Detect which cell encompasses the target text, then output its (x, y) center coordinate. 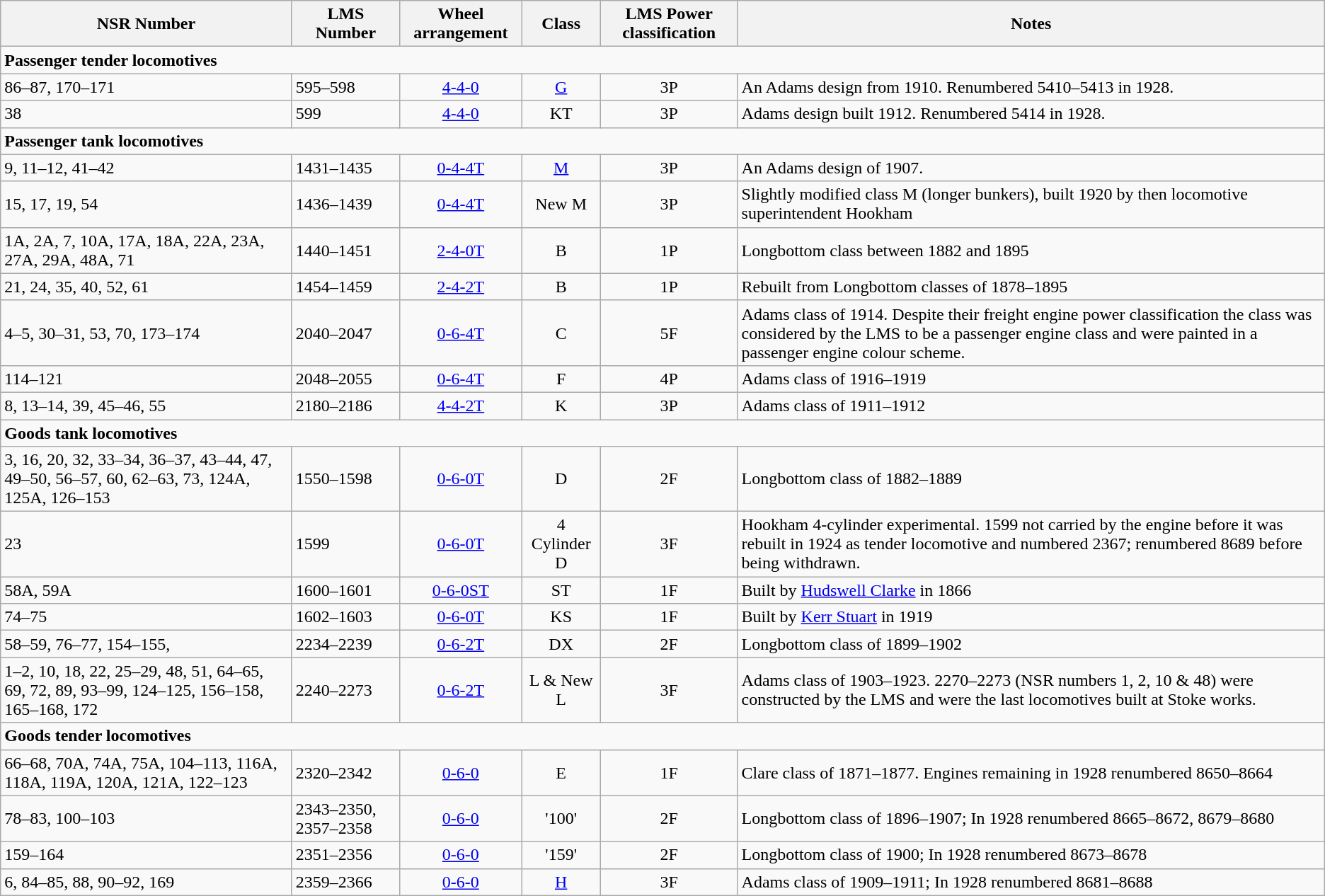
Built by Hudswell Clarke in 1866 (1031, 590)
DX (561, 644)
1–2, 10, 18, 22, 25–29, 48, 51, 64–65, 69, 72, 89, 93–99, 124–125, 156–158, 165–168, 172 (146, 690)
21, 24, 35, 40, 52, 61 (146, 287)
E (561, 773)
Adams class of 1911–1912 (1031, 406)
Longbottom class of 1882–1889 (1031, 479)
38 (146, 114)
1A, 2A, 7, 10A, 17A, 18A, 22A, 23A, 27A, 29A, 48A, 71 (146, 251)
58A, 59A (146, 590)
Adams class of 1909–1911; In 1928 renumbered 8681–8688 (1031, 882)
2180–2186 (345, 406)
159–164 (146, 855)
1431–1435 (345, 168)
Adams class of 1916–1919 (1031, 379)
'159' (561, 855)
LMS Number (345, 24)
G (561, 87)
599 (345, 114)
86–87, 170–171 (146, 87)
Passenger tank locomotives (662, 141)
An Adams design from 1910. Renumbered 5410–5413 in 1928. (1031, 87)
0-6-0ST (461, 590)
KS (561, 617)
Longbottom class between 1882 and 1895 (1031, 251)
595–598 (345, 87)
C (561, 333)
2359–2366 (345, 882)
1440–1451 (345, 251)
New M (561, 204)
8, 13–14, 39, 45–46, 55 (146, 406)
H (561, 882)
4-4-2T (461, 406)
1454–1459 (345, 287)
2351–2356 (345, 855)
Longbottom class of 1900; In 1928 renumbered 8673–8678 (1031, 855)
Clare class of 1871–1877. Engines remaining in 1928 renumbered 8650–8664 (1031, 773)
Notes (1031, 24)
1600–1601 (345, 590)
23 (146, 544)
Rebuilt from Longbottom classes of 1878–1895 (1031, 287)
1550–1598 (345, 479)
2240–2273 (345, 690)
Adams design built 1912. Renumbered 5414 in 1928. (1031, 114)
NSR Number (146, 24)
6, 84–85, 88, 90–92, 169 (146, 882)
Longbottom class of 1899–1902 (1031, 644)
15, 17, 19, 54 (146, 204)
F (561, 379)
2048–2055 (345, 379)
9, 11–12, 41–42 (146, 168)
114–121 (146, 379)
Wheel arrangement (461, 24)
'100' (561, 818)
K (561, 406)
LMS Power classification (669, 24)
ST (561, 590)
KT (561, 114)
2234–2239 (345, 644)
4–5, 30–31, 53, 70, 173–174 (146, 333)
Adams class of 1903–1923. 2270–2273 (NSR numbers 1, 2, 10 & 48) were constructed by the LMS and were the last locomotives built at Stoke works. (1031, 690)
2343–2350, 2357–2358 (345, 818)
M (561, 168)
1436–1439 (345, 204)
D (561, 479)
L & New L (561, 690)
1599 (345, 544)
Passenger tender locomotives (662, 60)
66–68, 70A, 74A, 75A, 104–113, 116A, 118A, 119A, 120A, 121A, 122–123 (146, 773)
2-4-0T (461, 251)
Built by Kerr Stuart in 1919 (1031, 617)
4 Cylinder D (561, 544)
Slightly modified class M (longer bunkers), built 1920 by then locomotive superintendent Hookham (1031, 204)
Longbottom class of 1896–1907; In 1928 renumbered 8665–8672, 8679–8680 (1031, 818)
Goods tender locomotives (662, 736)
74–75 (146, 617)
2320–2342 (345, 773)
4P (669, 379)
78–83, 100–103 (146, 818)
Class (561, 24)
58–59, 76–77, 154–155, (146, 644)
An Adams design of 1907. (1031, 168)
Goods tank locomotives (662, 432)
1602–1603 (345, 617)
5F (669, 333)
3, 16, 20, 32, 33–34, 36–37, 43–44, 47, 49–50, 56–57, 60, 62–63, 73, 124A, 125A, 126–153 (146, 479)
2-4-2T (461, 287)
2040–2047 (345, 333)
